From the cell containing the given text, extract its center point as (x, y) coordinate. 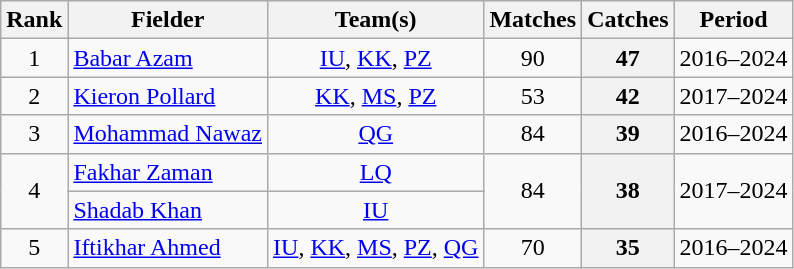
53 (533, 96)
IU (376, 210)
KK, MS, PZ (376, 96)
4 (34, 191)
Kieron Pollard (168, 96)
Mohammad Nawaz (168, 134)
42 (628, 96)
38 (628, 191)
39 (628, 134)
Babar Azam (168, 58)
Shadab Khan (168, 210)
Iftikhar Ahmed (168, 248)
Fielder (168, 20)
Fakhar Zaman (168, 172)
3 (34, 134)
90 (533, 58)
IU, KK, PZ (376, 58)
2 (34, 96)
Matches (533, 20)
IU, KK, MS, PZ, QG (376, 248)
Team(s) (376, 20)
Catches (628, 20)
35 (628, 248)
Period (734, 20)
QG (376, 134)
70 (533, 248)
1 (34, 58)
47 (628, 58)
LQ (376, 172)
5 (34, 248)
Rank (34, 20)
